Search for the cell housing the specified text and yield its (x, y) center coordinate. 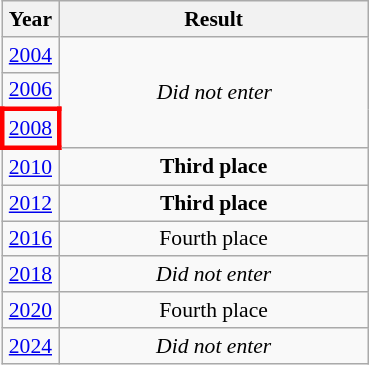
2016 (30, 239)
2004 (30, 55)
2020 (30, 310)
Year (30, 19)
2024 (30, 346)
2008 (30, 130)
2006 (30, 90)
2012 (30, 203)
2018 (30, 275)
Result (214, 19)
2010 (30, 166)
